Extract the [X, Y] coordinate from the center of the cell holding the provided text.  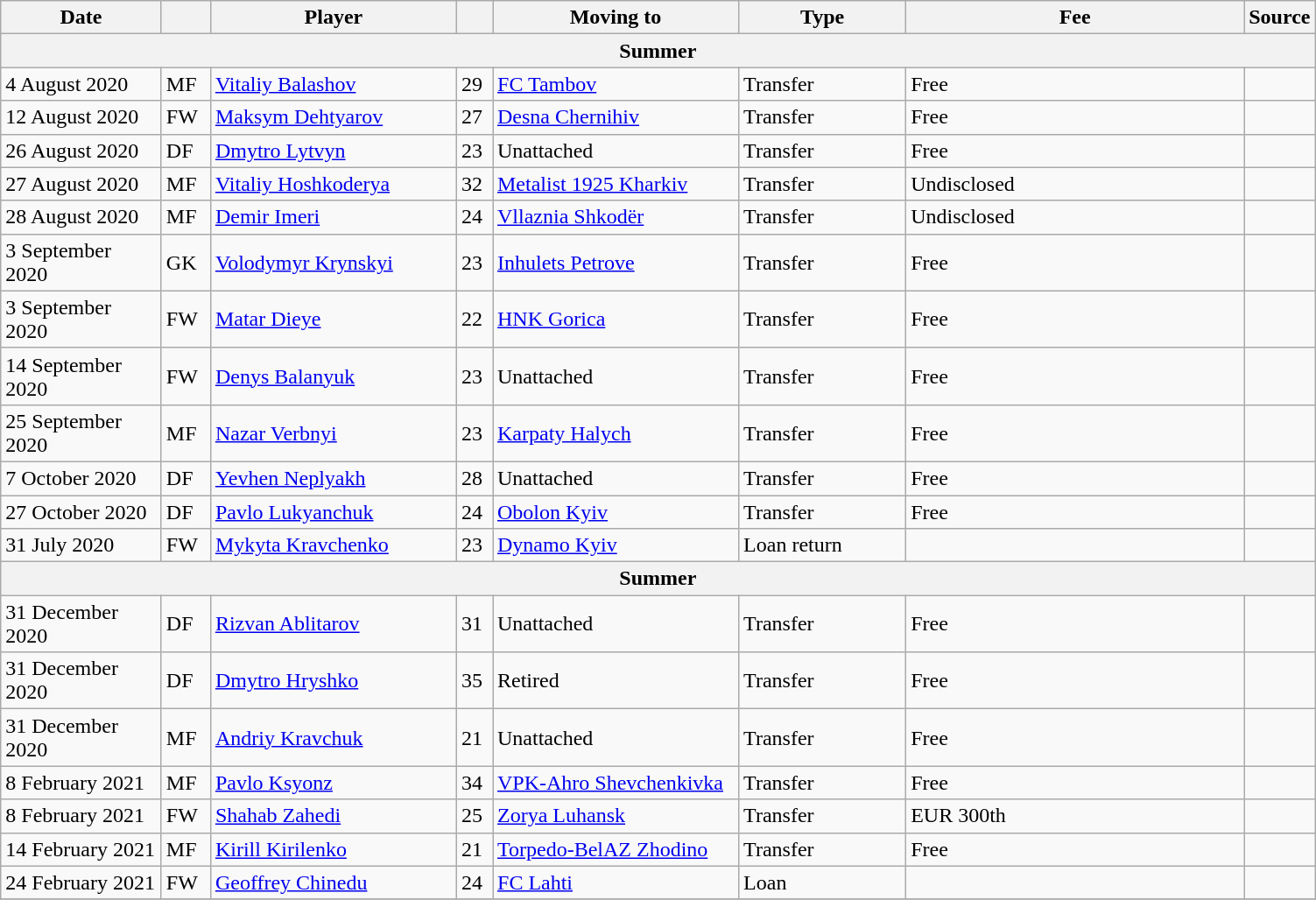
31 [475, 623]
Pavlo Lukyanchuk [333, 512]
EUR 300th [1075, 816]
GK [186, 263]
Player [333, 18]
Date [81, 18]
Vllaznia Shkodër [615, 217]
Denys Balanyuk [333, 376]
24 February 2021 [81, 882]
34 [475, 783]
Dmytro Lytvyn [333, 151]
27 October 2020 [81, 512]
27 [475, 117]
Moving to [615, 18]
32 [475, 184]
12 August 2020 [81, 117]
31 July 2020 [81, 545]
HNK Gorica [615, 319]
26 August 2020 [81, 151]
Kirill Kirilenko [333, 849]
Vitaliy Hoshkoderya [333, 184]
Obolon Kyiv [615, 512]
Pavlo Ksyonz [333, 783]
7 October 2020 [81, 478]
25 September 2020 [81, 432]
Fee [1075, 18]
35 [475, 681]
Type [823, 18]
VPK-Ahro Shevchenkivka [615, 783]
Dmytro Hryshko [333, 681]
Zorya Luhansk [615, 816]
Karpaty Halych [615, 432]
28 [475, 478]
14 September 2020 [81, 376]
14 February 2021 [81, 849]
29 [475, 84]
4 August 2020 [81, 84]
Inhulets Petrove [615, 263]
Dynamo Kyiv [615, 545]
Metalist 1925 Kharkiv [615, 184]
Maksym Dehtyarov [333, 117]
25 [475, 816]
Geoffrey Chinedu [333, 882]
Andriy Kravchuk [333, 737]
Retired [615, 681]
Demir Imeri [333, 217]
Matar Dieye [333, 319]
22 [475, 319]
FC Tambov [615, 84]
Desna Chernihiv [615, 117]
Nazar Verbnyi [333, 432]
Source [1280, 18]
FC Lahti [615, 882]
Rizvan Ablitarov [333, 623]
28 August 2020 [81, 217]
Loan [823, 882]
Shahab Zahedi [333, 816]
Loan return [823, 545]
Yevhen Neplyakh [333, 478]
Vitaliy Balashov [333, 84]
Volodymyr Krynskyi [333, 263]
Mykyta Kravchenko [333, 545]
Torpedo-BelAZ Zhodino [615, 849]
27 August 2020 [81, 184]
